Locate the cell with the specified text and output its [X, Y] center coordinate. 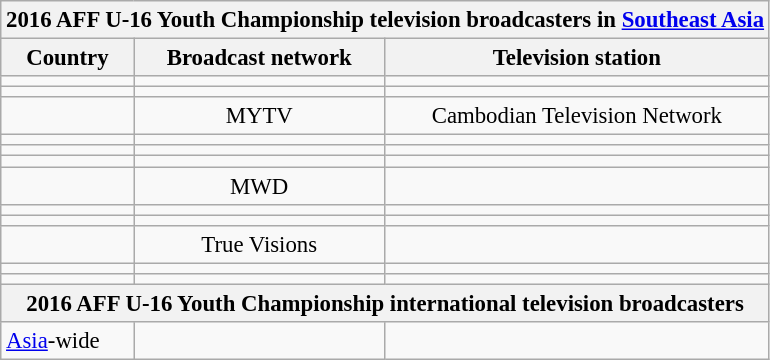
Country [68, 58]
2016 AFF U-16 Youth Championship television broadcasters in Southeast Asia [386, 20]
MYTV [259, 116]
Broadcast network [259, 58]
2016 AFF U-16 Youth Championship international television broadcasters [386, 303]
Cambodian Television Network [576, 116]
Television station [576, 58]
MWD [259, 186]
Asia-wide [68, 341]
True Visions [259, 244]
